Return (X, Y) of the center of cell containing provided text 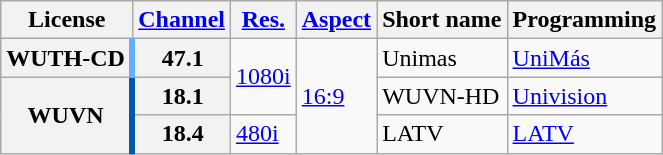
47.1 (182, 58)
WUTH-CD (67, 58)
Channel (182, 20)
WUVN (67, 115)
18.4 (182, 134)
Aspect (336, 20)
Programming (584, 20)
License (67, 20)
16:9 (336, 96)
UniMás (584, 58)
Unimas (442, 58)
Short name (442, 20)
Res. (263, 20)
WUVN-HD (442, 96)
1080i (263, 77)
480i (263, 134)
Univision (584, 96)
18.1 (182, 96)
